Determine the [x, y] coordinate at the center of the cell enclosing the given text.  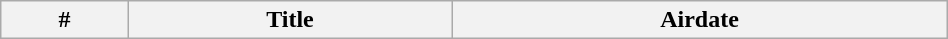
# [64, 20]
Airdate [700, 20]
Title [290, 20]
